Determine the [x, y] coordinate at the center of the cell enclosing the given text.  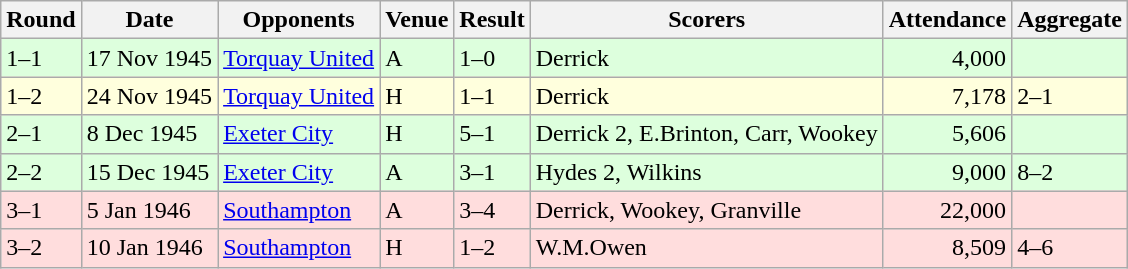
15 Dec 1945 [149, 172]
8 Dec 1945 [149, 134]
22,000 [947, 210]
Derrick 2, E.Brinton, Carr, Wookey [706, 134]
8–2 [1070, 172]
24 Nov 1945 [149, 96]
Attendance [947, 20]
W.M.Owen [706, 248]
Scorers [706, 20]
5,606 [947, 134]
4–6 [1070, 248]
Hydes 2, Wilkins [706, 172]
3–2 [41, 248]
5–1 [492, 134]
Aggregate [1070, 20]
7,178 [947, 96]
5 Jan 1946 [149, 210]
1–0 [492, 58]
4,000 [947, 58]
9,000 [947, 172]
Result [492, 20]
Opponents [299, 20]
Round [41, 20]
Derrick, Wookey, Granville [706, 210]
17 Nov 1945 [149, 58]
2–2 [41, 172]
8,509 [947, 248]
Date [149, 20]
3–4 [492, 210]
10 Jan 1946 [149, 248]
Venue [417, 20]
